Determine the (X, Y) coordinate at the center of the cell enclosing the given text.  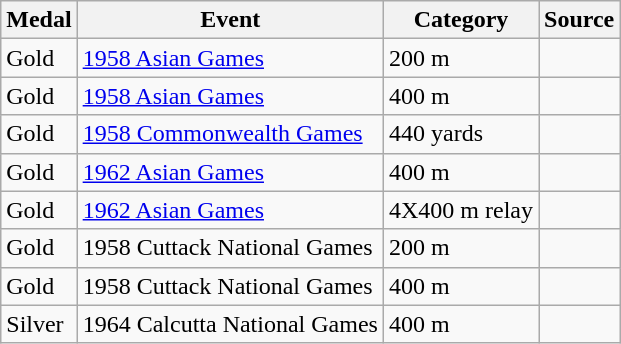
Source (578, 20)
1958 Commonwealth Games (230, 134)
Medal (39, 20)
4X400 m relay (460, 210)
1964 Calcutta National Games (230, 324)
440 yards (460, 134)
Event (230, 20)
Category (460, 20)
Silver (39, 324)
